Return the (X, Y) coordinate for the center point of the cell that contains the specified text.  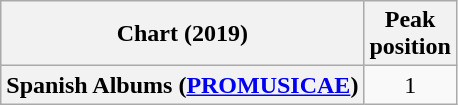
Peakposition (410, 34)
1 (410, 85)
Chart (2019) (182, 34)
Spanish Albums (PROMUSICAE) (182, 85)
